Capture the cell that displays the provided text and extract its (x, y) central coordinate. 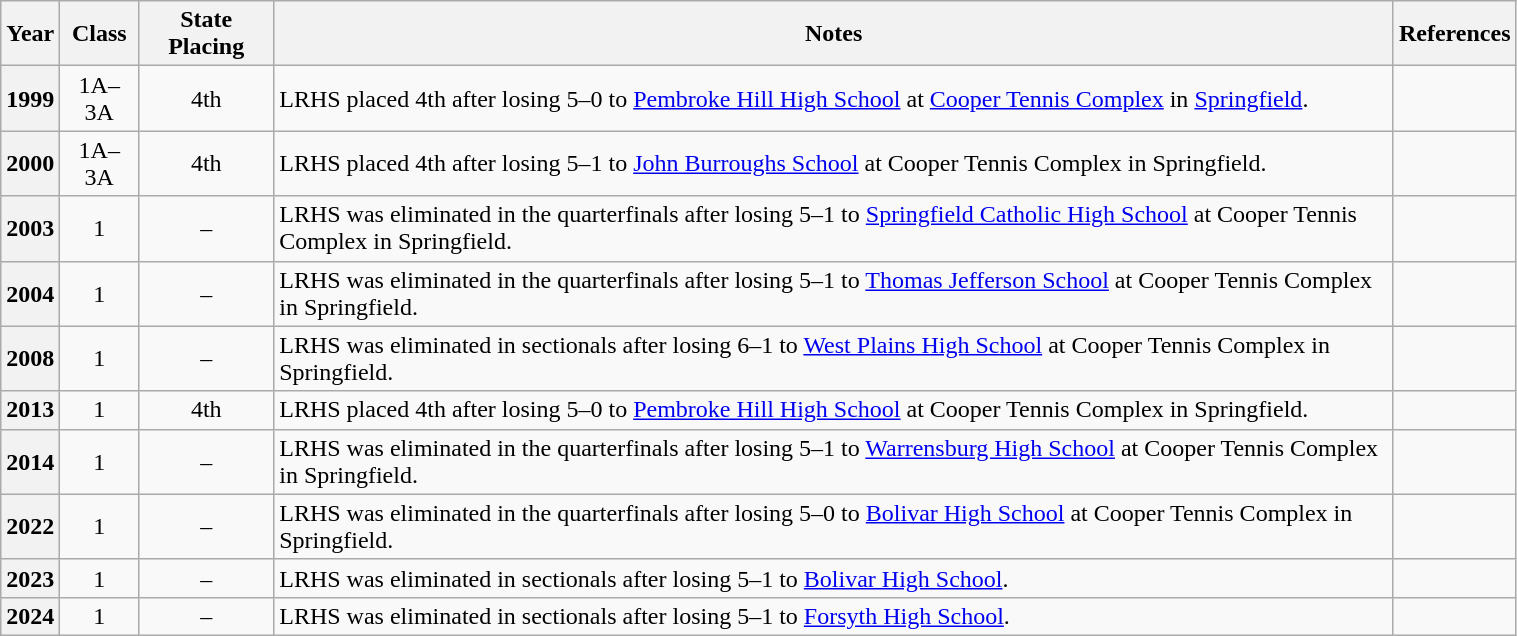
Year (30, 34)
LRHS placed 4th after losing 5–1 to John Burroughs School at Cooper Tennis Complex in Springfield. (834, 164)
LRHS was eliminated in sectionals after losing 6–1 to West Plains High School at Cooper Tennis Complex in Springfield. (834, 358)
LRHS was eliminated in the quarterfinals after losing 5–1 to Thomas Jefferson School at Cooper Tennis Complex in Springfield. (834, 294)
Notes (834, 34)
State Placing (206, 34)
LRHS was eliminated in the quarterfinals after losing 5–1 to Springfield Catholic High School at Cooper Tennis Complex in Springfield. (834, 228)
2013 (30, 410)
2014 (30, 462)
2000 (30, 164)
2003 (30, 228)
Class (100, 34)
1999 (30, 98)
2008 (30, 358)
LRHS was eliminated in the quarterfinals after losing 5–0 to Bolivar High School at Cooper Tennis Complex in Springfield. (834, 526)
LRHS was eliminated in sectionals after losing 5–1 to Forsyth High School. (834, 616)
LRHS was eliminated in sectionals after losing 5–1 to Bolivar High School. (834, 578)
LRHS was eliminated in the quarterfinals after losing 5–1 to Warrensburg High School at Cooper Tennis Complex in Springfield. (834, 462)
2004 (30, 294)
2022 (30, 526)
2024 (30, 616)
References (1454, 34)
2023 (30, 578)
